Provide the [x, y] coordinate of the cell's center where the given text is located.  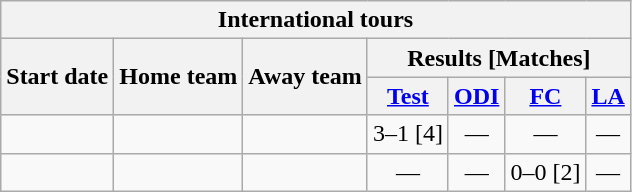
International tours [316, 20]
ODI [476, 96]
Home team [178, 77]
0–0 [2] [546, 172]
Away team [306, 77]
LA [608, 96]
Test [408, 96]
3–1 [4] [408, 134]
Results [Matches] [498, 58]
Start date [58, 77]
FC [546, 96]
